Capture the cell that displays the provided text and extract its [x, y] central coordinate. 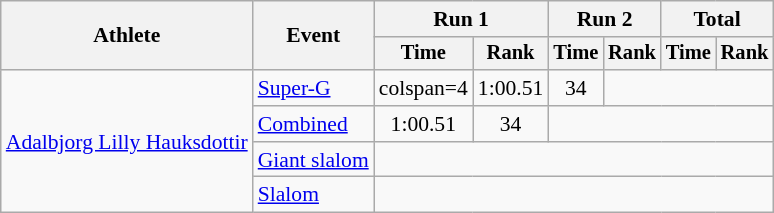
Event [314, 36]
Giant slalom [314, 160]
colspan=4 [424, 88]
Athlete [127, 36]
Run 2 [604, 19]
Super-G [314, 88]
Combined [314, 124]
Run 1 [462, 19]
Adalbjorg Lilly Hauksdottir [127, 141]
Total [717, 19]
Slalom [314, 195]
